For the text-containing cell, return its midpoint in [X, Y] coordinate format. 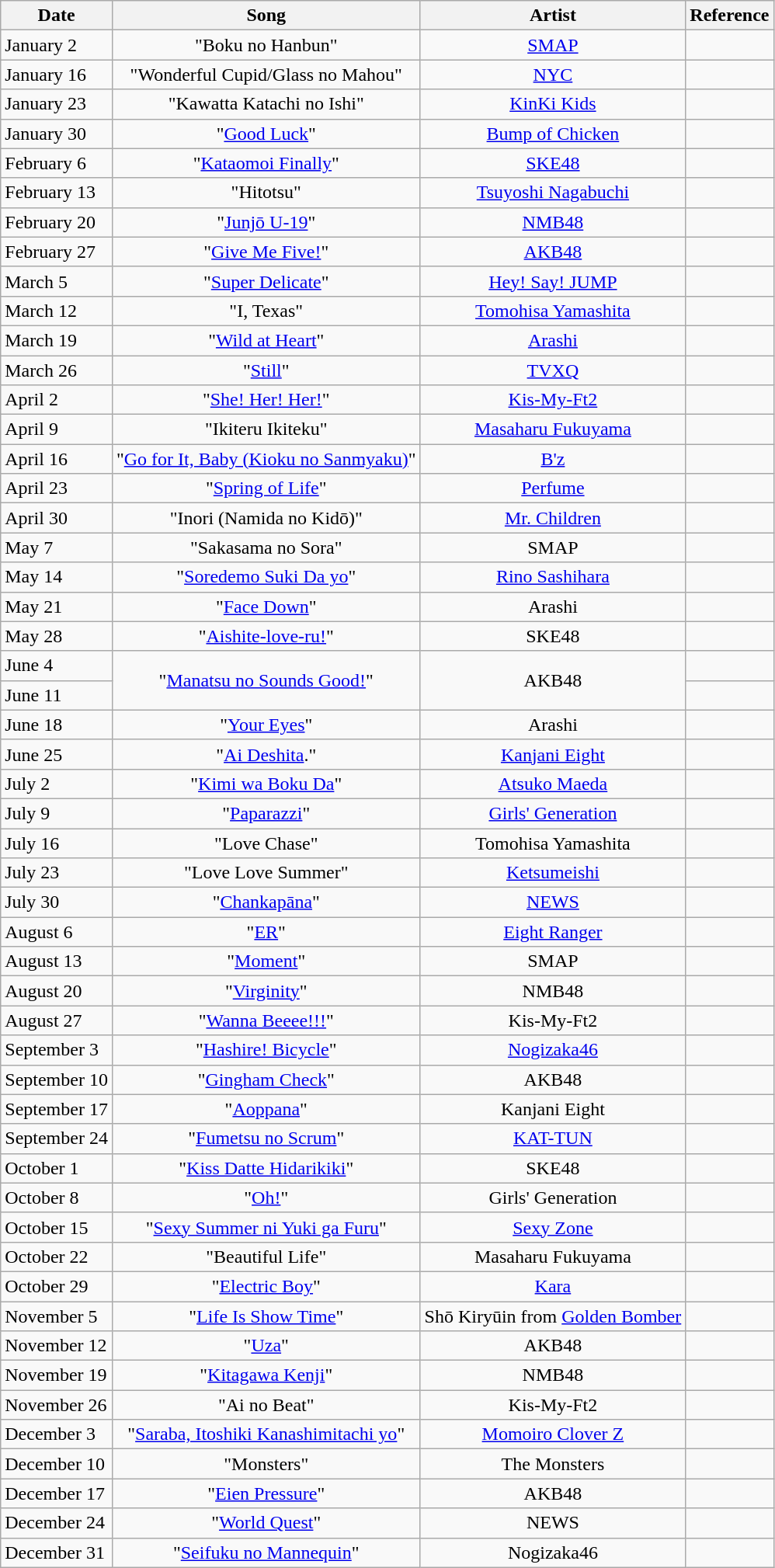
Perfume [553, 488]
"Inori (Namida no Kidō)" [266, 518]
"ER" [266, 932]
"Monsters" [266, 1464]
August 27 [57, 1020]
July 16 [57, 843]
Hey! Say! JUMP [553, 281]
"Still" [266, 370]
NYC [553, 75]
November 26 [57, 1405]
"Kawatta Katachi no Ishi" [266, 104]
January 2 [57, 45]
"Hitotsu" [266, 193]
"Beautiful Life" [266, 1257]
"Soredemo Suki Da yo" [266, 577]
Sexy Zone [553, 1227]
April 2 [57, 400]
"Boku no Hanbun" [266, 45]
December 17 [57, 1493]
Eight Ranger [553, 932]
January 30 [57, 134]
B'z [553, 459]
September 17 [57, 1109]
"Your Eyes" [266, 725]
August 20 [57, 991]
June 18 [57, 725]
July 2 [57, 784]
January 16 [57, 75]
"Manatsu no Sounds Good!" [266, 680]
June 25 [57, 754]
February 27 [57, 252]
May 28 [57, 636]
"Kiss Datte Hidarikiki" [266, 1168]
July 9 [57, 813]
July 23 [57, 873]
November 5 [57, 1316]
"Fumetsu no Scrum" [266, 1139]
KAT-TUN [553, 1139]
April 30 [57, 518]
Song [266, 16]
Bump of Chicken [553, 134]
"World Quest" [266, 1523]
"Aishite-love-ru!" [266, 636]
December 10 [57, 1464]
Shō Kiryūin from Golden Bomber [553, 1316]
"Saraba, Itoshiki Kanashimitachi yo" [266, 1434]
KinKi Kids [553, 104]
May 14 [57, 577]
"Seifuku no Mannequin" [266, 1552]
November 19 [57, 1375]
February 20 [57, 222]
March 12 [57, 311]
"Give Me Five!" [266, 252]
"Good Luck" [266, 134]
"Uza" [266, 1346]
"Hashire! Bicycle" [266, 1050]
April 16 [57, 459]
May 21 [57, 607]
October 15 [57, 1227]
"Sakasama no Sora" [266, 548]
Artist [553, 16]
"Ai no Beat" [266, 1405]
October 29 [57, 1286]
"Super Delicate" [266, 281]
Rino Sashihara [553, 577]
October 8 [57, 1198]
"Kitagawa Kenji" [266, 1375]
December 24 [57, 1523]
"Oh!" [266, 1198]
"Ikiteru Ikiteku" [266, 429]
November 12 [57, 1346]
August 6 [57, 932]
August 13 [57, 961]
March 26 [57, 370]
"Wild at Heart" [266, 340]
"Life Is Show Time" [266, 1316]
"Virginity" [266, 991]
"Kimi wa Boku Da" [266, 784]
"Gingham Check" [266, 1080]
September 24 [57, 1139]
June 4 [57, 666]
The Monsters [553, 1464]
July 30 [57, 902]
April 9 [57, 429]
"Eien Pressure" [266, 1493]
Tsuyoshi Nagabuchi [553, 193]
"Ai Deshita." [266, 754]
"Go for It, Baby (Kioku no Sanmyaku)" [266, 459]
June 11 [57, 695]
"Moment" [266, 961]
February 13 [57, 193]
"I, Texas" [266, 311]
"Wonderful Cupid/Glass no Mahou" [266, 75]
"Spring of Life" [266, 488]
May 7 [57, 548]
TVXQ [553, 370]
"Love Chase" [266, 843]
"She! Her! Her!" [266, 400]
December 3 [57, 1434]
March 5 [57, 281]
Mr. Children [553, 518]
Reference [730, 16]
September 10 [57, 1080]
April 23 [57, 488]
"Kataomoi Finally" [266, 163]
October 22 [57, 1257]
"Junjō U-19" [266, 222]
September 3 [57, 1050]
"Electric Boy" [266, 1286]
Kara [553, 1286]
"Paparazzi" [266, 813]
December 31 [57, 1552]
"Face Down" [266, 607]
February 6 [57, 163]
"Sexy Summer ni Yuki ga Furu" [266, 1227]
March 19 [57, 340]
"Chankapāna" [266, 902]
"Wanna Beeee!!!" [266, 1020]
"Love Love Summer" [266, 873]
Atsuko Maeda [553, 784]
Momoiro Clover Z [553, 1434]
Date [57, 16]
October 1 [57, 1168]
Ketsumeishi [553, 873]
"Aoppana" [266, 1109]
January 23 [57, 104]
